Identify which cell holds the provided text, then report its [x, y] central coordinate. 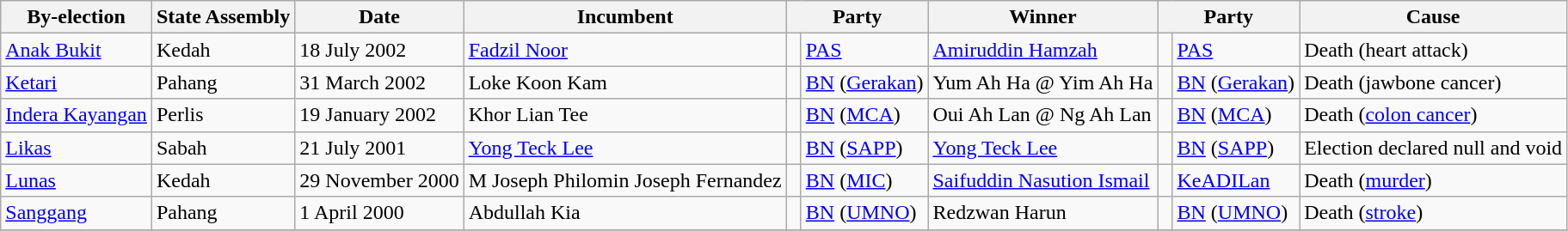
Perlis [223, 115]
Saifuddin Nasution Ismail [1042, 180]
Death (jawbone cancer) [1433, 82]
State Assembly [223, 17]
Fadzil Noor [624, 50]
Date [379, 17]
18 July 2002 [379, 50]
Oui Ah Lan @ Ng Ah Lan [1042, 115]
Cause [1433, 17]
Amiruddin Hamzah [1042, 50]
Sanggang [77, 213]
Ketari [77, 82]
21 July 2001 [379, 148]
Yum Ah Ha @ Yim Ah Ha [1042, 82]
M Joseph Philomin Joseph Fernandez [624, 180]
Abdullah Kia [624, 213]
Anak Bukit [77, 50]
Death (murder) [1433, 180]
Khor Lian Tee [624, 115]
Incumbent [624, 17]
KeADILan [1236, 180]
Lunas [77, 180]
31 March 2002 [379, 82]
1 April 2000 [379, 213]
Election declared null and void [1433, 148]
Sabah [223, 148]
By-election [77, 17]
Winner [1042, 17]
Likas [77, 148]
Death (stroke) [1433, 213]
Death (heart attack) [1433, 50]
Loke Koon Kam [624, 82]
Death (colon cancer) [1433, 115]
Redzwan Harun [1042, 213]
BN (MIC) [864, 180]
19 January 2002 [379, 115]
Indera Kayangan [77, 115]
29 November 2000 [379, 180]
